Determine the (X, Y) coordinate at the center of the cell enclosing the given text.  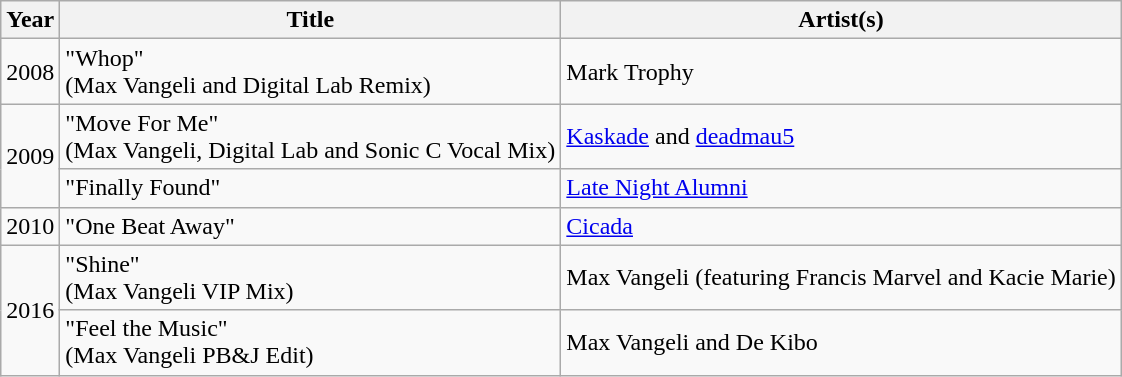
2010 (30, 226)
Kaskade and deadmau5 (841, 136)
Mark Trophy (841, 72)
2009 (30, 156)
"Finally Found" (310, 188)
"One Beat Away" (310, 226)
Max Vangeli and De Kibo (841, 342)
"Whop"(Max Vangeli and Digital Lab Remix) (310, 72)
"Feel the Music"(Max Vangeli PB&J Edit) (310, 342)
Cicada (841, 226)
"Shine"(Max Vangeli VIP Mix) (310, 278)
Late Night Alumni (841, 188)
2016 (30, 310)
Title (310, 20)
Max Vangeli (featuring Francis Marvel and Kacie Marie) (841, 278)
"Move For Me"(Max Vangeli, Digital Lab and Sonic C Vocal Mix) (310, 136)
Year (30, 20)
2008 (30, 72)
Artist(s) (841, 20)
